Detect which cell encompasses the target text, then output its (X, Y) center coordinate. 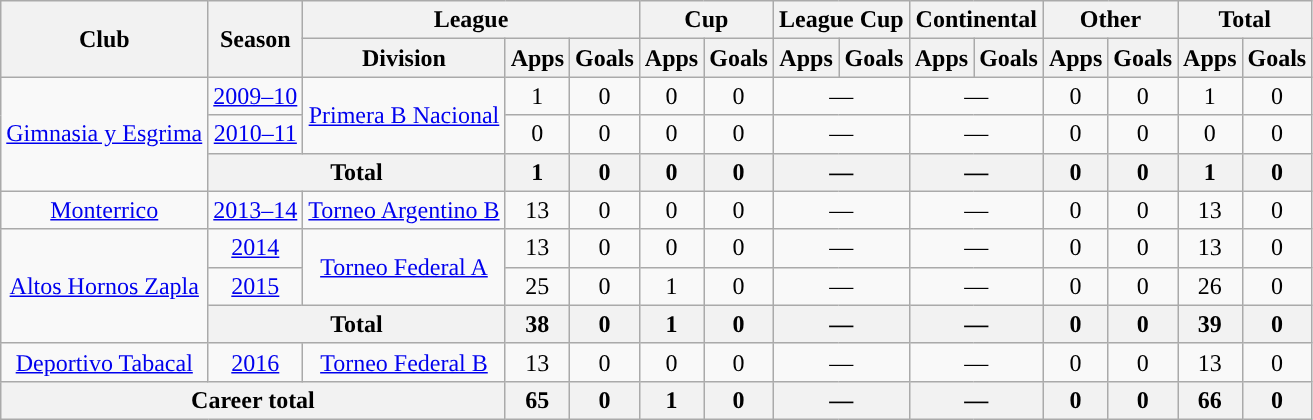
Cup (706, 20)
2010–11 (256, 134)
League (471, 20)
2013–14 (256, 210)
Altos Hornos Zapla (104, 286)
2016 (256, 362)
Other (1110, 20)
2015 (256, 286)
66 (1210, 400)
26 (1210, 286)
Division (404, 58)
65 (537, 400)
Season (256, 39)
Gimnasia y Esgrima (104, 134)
Torneo Federal A (404, 267)
League Cup (841, 20)
Deportivo Tabacal (104, 362)
Continental (976, 20)
38 (537, 324)
Club (104, 39)
Primera B Nacional (404, 115)
Torneo Argentino B (404, 210)
2014 (256, 248)
25 (537, 286)
Torneo Federal B (404, 362)
Monterrico (104, 210)
39 (1210, 324)
Career total (253, 400)
2009–10 (256, 96)
